Return the (X, Y) coordinate for the center point of the cell that contains the specified text.  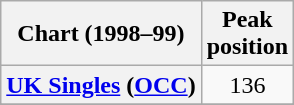
136 (247, 85)
Chart (1998–99) (101, 34)
UK Singles (OCC) (101, 85)
Peakposition (247, 34)
